Find where the given text appears and provide that cell's center as [x, y] coordinate. 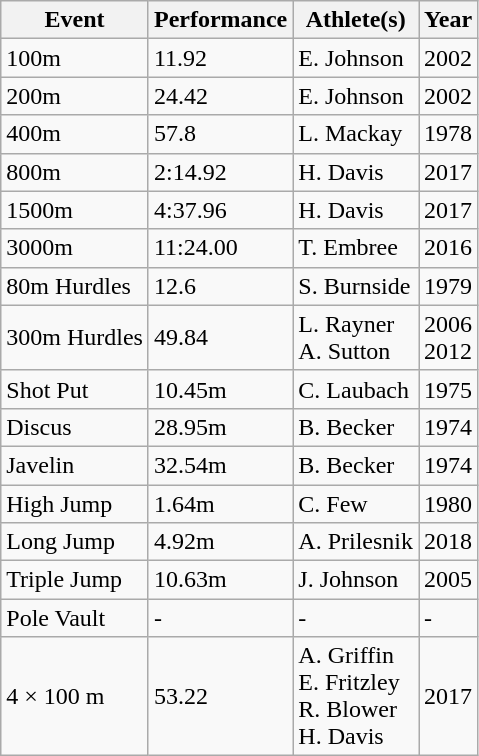
4:37.96 [220, 210]
10.45m [220, 389]
Performance [220, 20]
1980 [448, 503]
20062012 [448, 338]
300m Hurdles [75, 338]
57.8 [220, 134]
Event [75, 20]
100m [75, 58]
Long Jump [75, 542]
49.84 [220, 338]
2005 [448, 580]
24.42 [220, 96]
Discus [75, 427]
2018 [448, 542]
Pole Vault [75, 618]
C. Laubach [356, 389]
L. Mackay [356, 134]
400m [75, 134]
200m [75, 96]
32.54m [220, 465]
1975 [448, 389]
12.6 [220, 286]
2016 [448, 248]
Triple Jump [75, 580]
A. Prilesnik [356, 542]
3000m [75, 248]
L. RaynerA. Sutton [356, 338]
1979 [448, 286]
Athlete(s) [356, 20]
4 × 100 m [75, 696]
1500m [75, 210]
11.92 [220, 58]
800m [75, 172]
11:24.00 [220, 248]
Javelin [75, 465]
2:14.92 [220, 172]
28.95m [220, 427]
4.92m [220, 542]
High Jump [75, 503]
Shot Put [75, 389]
10.63m [220, 580]
C. Few [356, 503]
J. Johnson [356, 580]
Year [448, 20]
T. Embree [356, 248]
80m Hurdles [75, 286]
A. GriffinE. FritzleyR. BlowerH. Davis [356, 696]
1.64m [220, 503]
1978 [448, 134]
53.22 [220, 696]
S. Burnside [356, 286]
